Extract the [x, y] coordinate from the center of the cell holding the provided text.  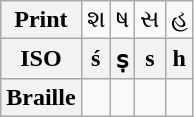
Braille [41, 97]
s [150, 59]
ષ [122, 20]
ś [96, 59]
ISO [41, 59]
Print [41, 20]
સ [150, 20]
હ [179, 20]
h [179, 59]
શ [96, 20]
ṣ [122, 59]
